Scan for the cell matching the given text and deliver its (X, Y) coordinate at center. 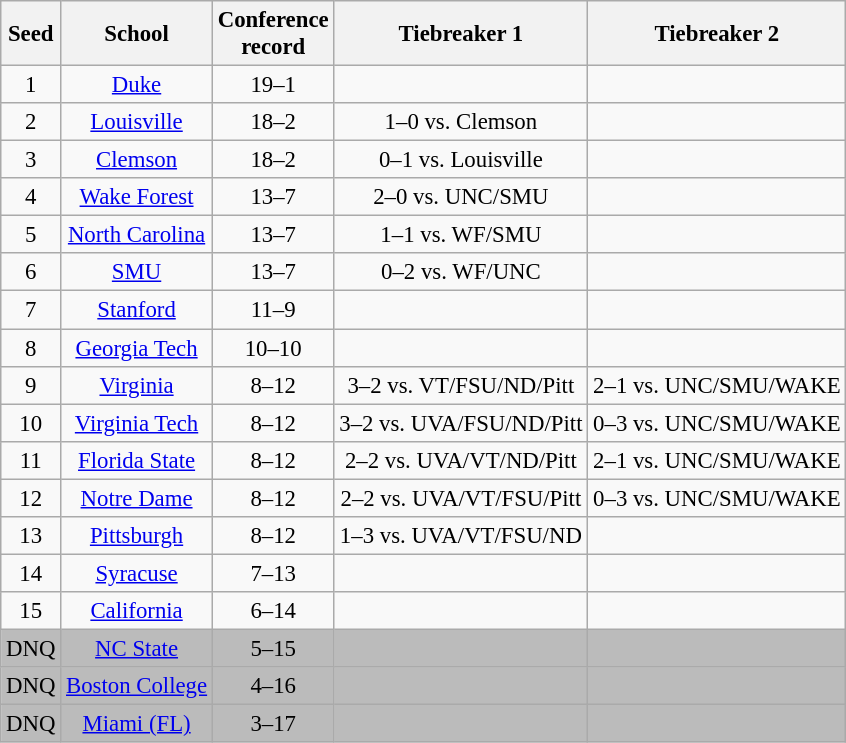
Louisville (137, 122)
11 (31, 460)
4 (31, 197)
North Carolina (137, 235)
6 (31, 273)
1–3 vs. UVA/VT/FSU/ND (461, 536)
Boston College (137, 686)
3–17 (273, 724)
Seed (31, 34)
2–0 vs. UNC/SMU (461, 197)
2–2 vs. UVA/VT/ND/Pitt (461, 460)
Duke (137, 85)
12 (31, 498)
14 (31, 573)
7–13 (273, 573)
1–1 vs. WF/SMU (461, 235)
3–2 vs. UVA/FSU/ND/Pitt (461, 423)
Virginia (137, 385)
Stanford (137, 310)
Tiebreaker 1 (461, 34)
Virginia Tech (137, 423)
10–10 (273, 348)
0–1 vs. Louisville (461, 160)
7 (31, 310)
NC State (137, 648)
California (137, 611)
Pittsburgh (137, 536)
11–9 (273, 310)
Wake Forest (137, 197)
2–2 vs. UVA/VT/FSU/Pitt (461, 498)
10 (31, 423)
Florida State (137, 460)
Clemson (137, 160)
4–16 (273, 686)
9 (31, 385)
3–2 vs. VT/FSU/ND/Pitt (461, 385)
Georgia Tech (137, 348)
15 (31, 611)
Conferencerecord (273, 34)
1–0 vs. Clemson (461, 122)
8 (31, 348)
Tiebreaker 2 (717, 34)
0–2 vs. WF/UNC (461, 273)
Miami (FL) (137, 724)
5–15 (273, 648)
1 (31, 85)
2 (31, 122)
5 (31, 235)
3 (31, 160)
Notre Dame (137, 498)
SMU (137, 273)
6–14 (273, 611)
Syracuse (137, 573)
School (137, 34)
13 (31, 536)
19–1 (273, 85)
